Search for the cell housing the specified text and yield its (X, Y) center coordinate. 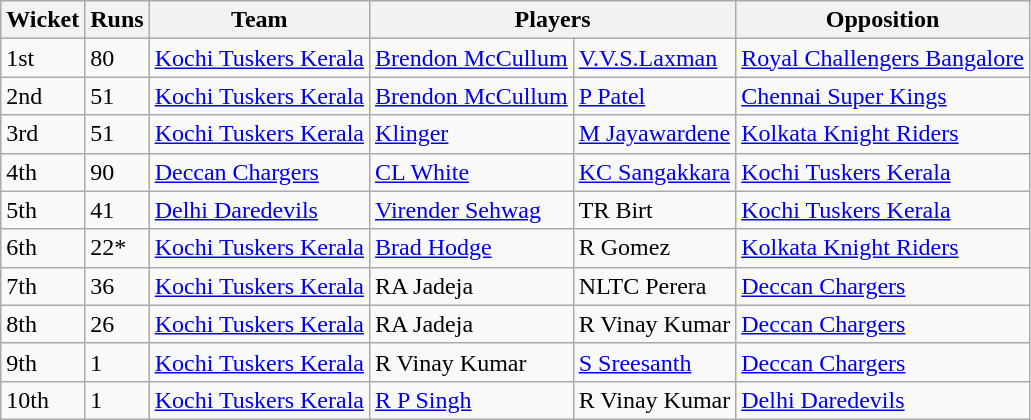
R Gomez (654, 248)
8th (43, 324)
10th (43, 400)
26 (117, 324)
R P Singh (472, 400)
90 (117, 172)
80 (117, 58)
TR Birt (654, 210)
1st (43, 58)
41 (117, 210)
4th (43, 172)
Runs (117, 20)
P Patel (654, 96)
Brad Hodge (472, 248)
Virender Sehwag (472, 210)
Klinger (472, 134)
KC Sangakkara (654, 172)
9th (43, 362)
CL White (472, 172)
V.V.S.Laxman (654, 58)
2nd (43, 96)
Team (259, 20)
Opposition (883, 20)
5th (43, 210)
M Jayawardene (654, 134)
NLTC Perera (654, 286)
S Sreesanth (654, 362)
Players (553, 20)
6th (43, 248)
Chennai Super Kings (883, 96)
Wicket (43, 20)
22* (117, 248)
Royal Challengers Bangalore (883, 58)
7th (43, 286)
36 (117, 286)
3rd (43, 134)
